Return the [X, Y] coordinate for the center point of the cell that contains the specified text.  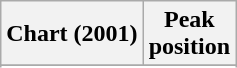
Peakposition [189, 34]
Chart (2001) [72, 34]
